Search for the cell housing the specified text and yield its (x, y) center coordinate. 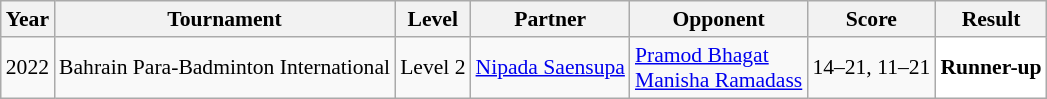
2022 (28, 68)
Runner-up (990, 68)
Level (432, 19)
Result (990, 19)
14–21, 11–21 (871, 68)
Bahrain Para-Badminton International (224, 68)
Year (28, 19)
Level 2 (432, 68)
Score (871, 19)
Pramod Bhagat Manisha Ramadass (718, 68)
Partner (550, 19)
Nipada Saensupa (550, 68)
Opponent (718, 19)
Tournament (224, 19)
